Locate the cell with the specified text and output its (X, Y) center coordinate. 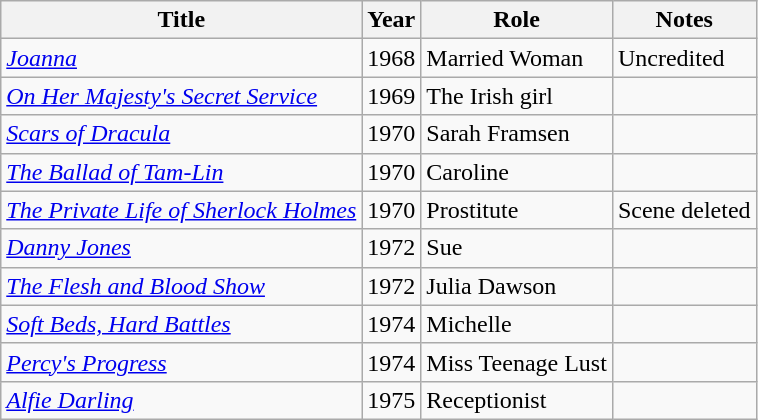
Prostitute (517, 210)
Miss Teenage Lust (517, 362)
On Her Majesty's Secret Service (182, 96)
Alfie Darling (182, 400)
Scars of Dracula (182, 134)
Sarah Framsen (517, 134)
Soft Beds, Hard Battles (182, 324)
1975 (392, 400)
The Irish girl (517, 96)
Receptionist (517, 400)
Joanna (182, 58)
Sue (517, 248)
Julia Dawson (517, 286)
1969 (392, 96)
The Ballad of Tam-Lin (182, 172)
Percy's Progress (182, 362)
Title (182, 20)
Year (392, 20)
Uncredited (684, 58)
Role (517, 20)
Married Woman (517, 58)
1968 (392, 58)
The Flesh and Blood Show (182, 286)
Scene deleted (684, 210)
Michelle (517, 324)
Danny Jones (182, 248)
Caroline (517, 172)
Notes (684, 20)
The Private Life of Sherlock Holmes (182, 210)
